Detect which cell encompasses the target text, then output its (x, y) center coordinate. 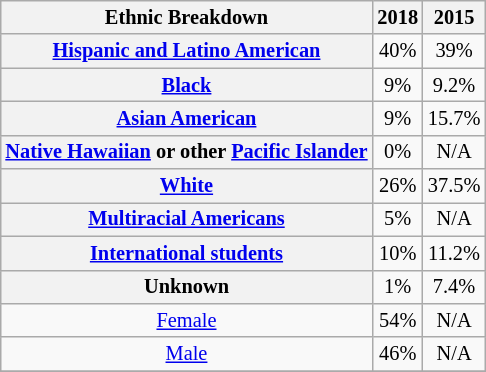
26% (397, 186)
39% (454, 51)
2018 (397, 18)
White (186, 186)
Asian American (186, 119)
40% (397, 51)
Multiracial Americans (186, 220)
Hispanic and Latino American (186, 51)
0% (397, 152)
International students (186, 253)
2015 (454, 18)
9.2% (454, 85)
1% (397, 287)
Black (186, 85)
46% (397, 354)
Unknown (186, 287)
Male (186, 354)
10% (397, 253)
37.5% (454, 186)
Native Hawaiian or other Pacific Islander (186, 152)
54% (397, 321)
Ethnic Breakdown (186, 18)
5% (397, 220)
15.7% (454, 119)
11.2% (454, 253)
Female (186, 321)
7.4% (454, 287)
